Find where the given text appears and provide that cell's center as (x, y) coordinate. 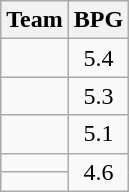
5.4 (98, 58)
5.1 (98, 134)
4.6 (98, 172)
BPG (98, 20)
Team (35, 20)
5.3 (98, 96)
